Determine the [x, y] coordinate at the center of the cell enclosing the given text.  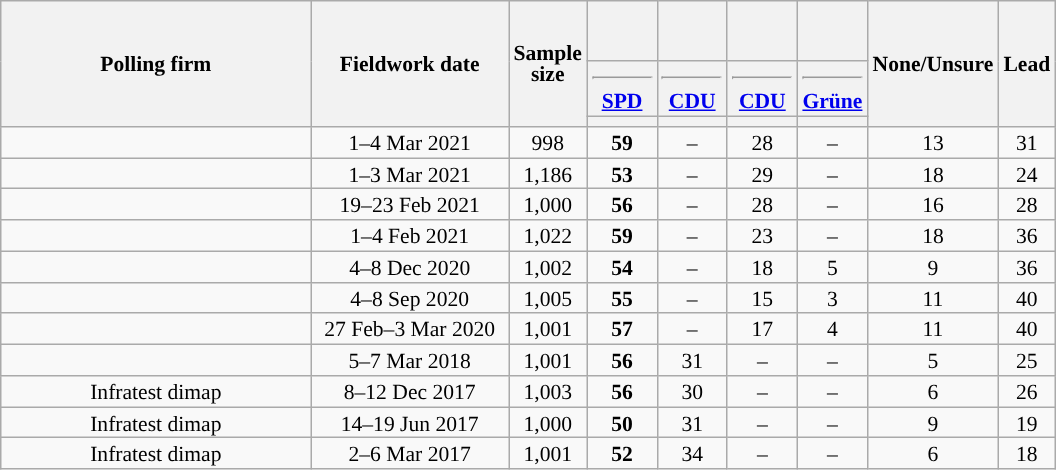
57 [622, 330]
Lead [1026, 64]
55 [622, 298]
17 [762, 330]
1,022 [547, 236]
23 [762, 236]
Samplesize [547, 64]
27 Feb–3 Mar 2020 [410, 330]
1,003 [547, 392]
998 [547, 142]
19 [1026, 422]
24 [1026, 174]
15 [762, 298]
54 [622, 266]
1–4 Feb 2021 [410, 236]
50 [622, 422]
16 [932, 204]
5–7 Mar 2018 [410, 360]
None/Unsure [932, 64]
4–8 Dec 2020 [410, 266]
Polling firm [156, 64]
26 [1026, 392]
30 [692, 392]
25 [1026, 360]
Fieldwork date [410, 64]
34 [692, 454]
2–6 Mar 2017 [410, 454]
4 [832, 330]
1,002 [547, 266]
1–4 Mar 2021 [410, 142]
52 [622, 454]
3 [832, 298]
Grüne [832, 89]
19–23 Feb 2021 [410, 204]
1–3 Mar 2021 [410, 174]
1,186 [547, 174]
4–8 Sep 2020 [410, 298]
53 [622, 174]
13 [932, 142]
SPD [622, 89]
14–19 Jun 2017 [410, 422]
8–12 Dec 2017 [410, 392]
1,005 [547, 298]
29 [762, 174]
